Output the [x, y] coordinate of the center of the cell containing the given text.  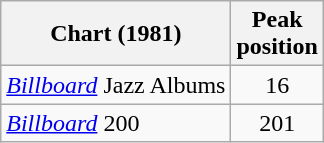
Chart (1981) [116, 34]
Peakposition [277, 34]
201 [277, 123]
Billboard Jazz Albums [116, 85]
Billboard 200 [116, 123]
16 [277, 85]
